Provide the [x, y] coordinate of the cell's center where the given text is located.  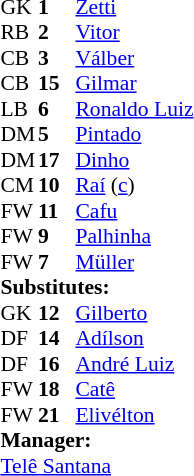
Gilmar [134, 83]
CM [19, 185]
21 [57, 415]
12 [57, 313]
9 [57, 237]
RB [19, 33]
Manager: [96, 441]
Ronaldo Luiz [134, 109]
14 [57, 339]
LB [19, 109]
Gilberto [134, 313]
5 [57, 135]
Raí (c) [134, 185]
7 [57, 262]
Substitutes: [96, 287]
11 [57, 211]
Cafu [134, 211]
Dinho [134, 160]
17 [57, 160]
15 [57, 83]
GK [19, 313]
16 [57, 364]
Palhinha [134, 237]
Vitor [134, 33]
Pintado [134, 135]
10 [57, 185]
18 [57, 389]
Elivélton [134, 415]
André Luiz [134, 364]
3 [57, 58]
Válber [134, 58]
2 [57, 33]
Müller [134, 262]
Catê [134, 389]
Adílson [134, 339]
6 [57, 109]
